Scan for the cell matching the given text and deliver its (x, y) coordinate at center. 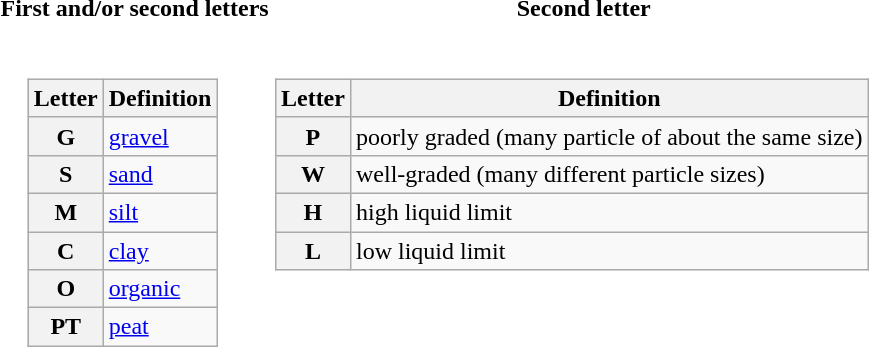
peat (160, 327)
W (312, 174)
L (312, 251)
P (312, 136)
PT (66, 327)
C (66, 251)
G (66, 136)
H (312, 212)
S (66, 174)
O (66, 289)
sand (160, 174)
M (66, 212)
organic (160, 289)
low liquid limit (609, 251)
clay (160, 251)
silt (160, 212)
gravel (160, 136)
well-graded (many different particle sizes) (609, 174)
high liquid limit (609, 212)
poorly graded (many particle of about the same size) (609, 136)
